Scan for the cell matching the given text and deliver its (X, Y) coordinate at center. 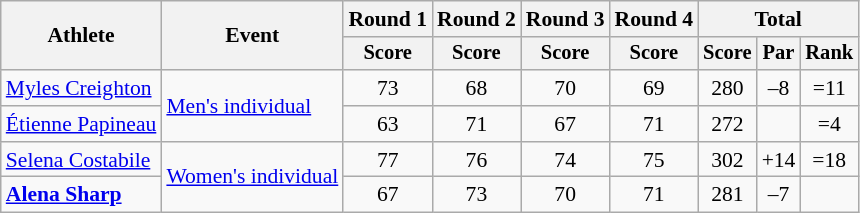
63 (388, 124)
Event (252, 36)
Selena Costabile (82, 160)
302 (727, 160)
Alena Sharp (82, 195)
Total (778, 19)
=4 (829, 124)
Round 3 (566, 19)
Athlete (82, 36)
74 (566, 160)
Par (779, 54)
280 (727, 88)
=11 (829, 88)
–8 (779, 88)
75 (654, 160)
272 (727, 124)
Rank (829, 54)
Round 4 (654, 19)
281 (727, 195)
Round 1 (388, 19)
77 (388, 160)
Men's individual (252, 106)
Myles Creighton (82, 88)
–7 (779, 195)
68 (476, 88)
Round 2 (476, 19)
Étienne Papineau (82, 124)
Women's individual (252, 178)
69 (654, 88)
76 (476, 160)
+14 (779, 160)
=18 (829, 160)
